Capture the cell that displays the provided text and extract its [X, Y] central coordinate. 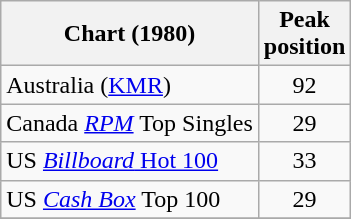
92 [304, 85]
Canada RPM Top Singles [130, 123]
Peakposition [304, 34]
US Billboard Hot 100 [130, 161]
33 [304, 161]
Australia (KMR) [130, 85]
US Cash Box Top 100 [130, 199]
Chart (1980) [130, 34]
